Pinpoint the cell where the given text exists, returning its (X, Y) midpoint coordinate. 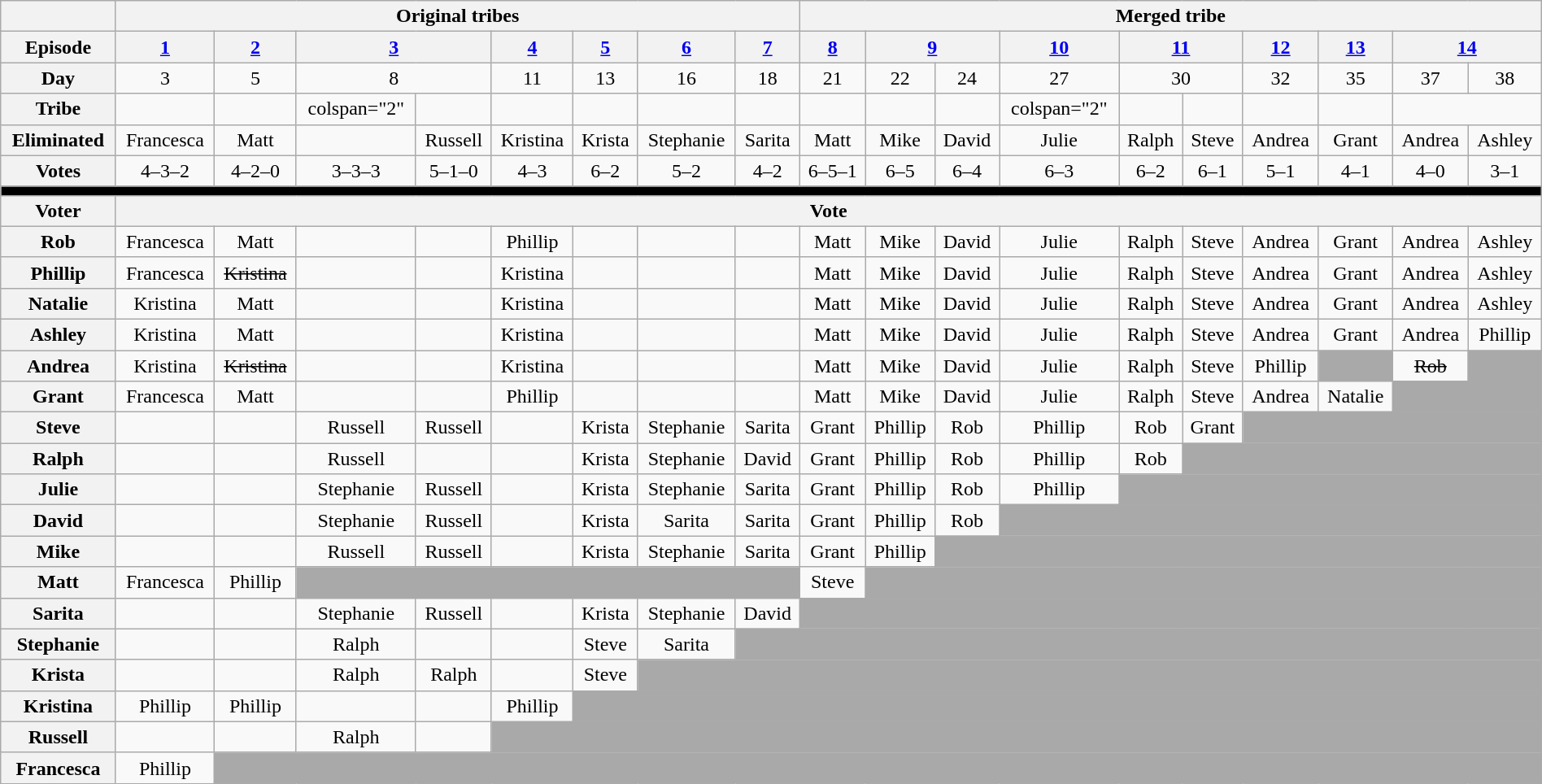
6–5 (899, 171)
6–1 (1213, 171)
18 (768, 78)
Episode (59, 47)
10 (1059, 47)
9 (932, 47)
14 (1467, 47)
Eliminated (59, 140)
Tribe (59, 109)
30 (1181, 78)
22 (899, 78)
5–2 (686, 171)
6–3 (1059, 171)
4–0 (1430, 171)
7 (768, 47)
1 (165, 47)
Day (59, 78)
16 (686, 78)
5–1 (1280, 171)
6–5–1 (833, 171)
38 (1505, 78)
3–1 (1505, 171)
Vote (828, 211)
32 (1280, 78)
Merged tribe (1170, 16)
2 (255, 47)
5–1–0 (454, 171)
4–3–2 (165, 171)
4–3 (532, 171)
4–1 (1355, 171)
4–2–0 (255, 171)
4–2 (768, 171)
35 (1355, 78)
Votes (59, 171)
6 (686, 47)
Original tribes (457, 16)
6–4 (966, 171)
27 (1059, 78)
24 (966, 78)
21 (833, 78)
4 (532, 47)
37 (1430, 78)
Voter (59, 211)
12 (1280, 47)
3–3–3 (356, 171)
